Pinpoint the cell where the given text exists, returning its (X, Y) midpoint coordinate. 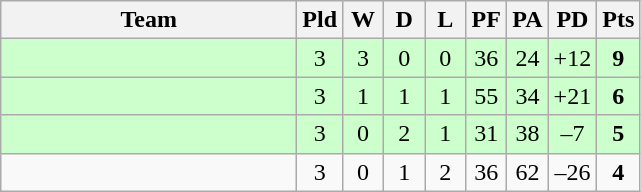
9 (618, 58)
D (404, 20)
4 (618, 172)
PA (528, 20)
L (446, 20)
W (364, 20)
24 (528, 58)
62 (528, 172)
Pld (320, 20)
6 (618, 96)
Team (149, 20)
34 (528, 96)
Pts (618, 20)
31 (486, 134)
PF (486, 20)
+12 (572, 58)
55 (486, 96)
–26 (572, 172)
5 (618, 134)
+21 (572, 96)
PD (572, 20)
38 (528, 134)
–7 (572, 134)
